Scan for the cell matching the given text and deliver its (X, Y) coordinate at center. 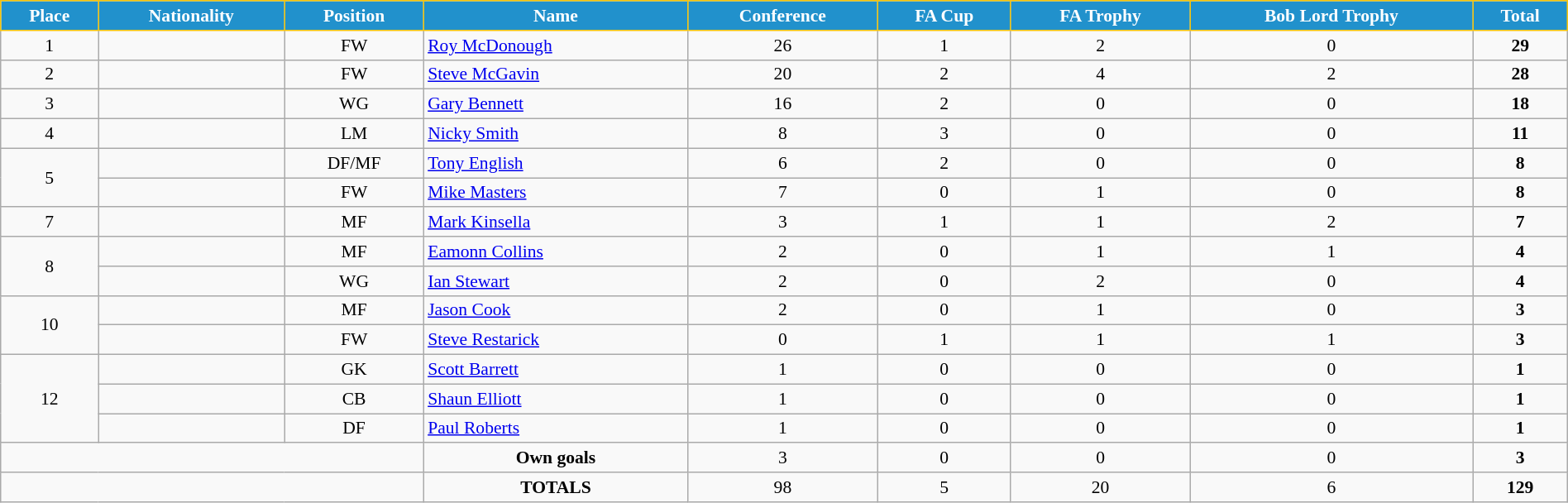
Jason Cook (556, 310)
12 (50, 399)
FA Trophy (1100, 16)
26 (782, 46)
GK (354, 370)
Tony English (556, 163)
Nationality (192, 16)
Roy McDonough (556, 46)
CB (354, 399)
18 (1520, 104)
Nicky Smith (556, 134)
Total (1520, 16)
98 (782, 487)
129 (1520, 487)
DF/MF (354, 163)
Name (556, 16)
Mike Masters (556, 193)
Bob Lord Trophy (1331, 16)
Gary Bennett (556, 104)
28 (1520, 74)
LM (354, 134)
FA Cup (944, 16)
11 (1520, 134)
Mark Kinsella (556, 223)
Own goals (556, 458)
Place (50, 16)
10 (50, 324)
Shaun Elliott (556, 399)
Position (354, 16)
29 (1520, 46)
Scott Barrett (556, 370)
Eamonn Collins (556, 251)
TOTALS (556, 487)
Paul Roberts (556, 429)
Steve McGavin (556, 74)
Steve Restarick (556, 340)
DF (354, 429)
16 (782, 104)
Conference (782, 16)
Ian Stewart (556, 281)
